Output the [X, Y] coordinate of the center of the cell containing the given text.  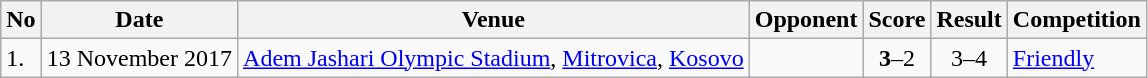
3–2 [897, 58]
Venue [494, 20]
Opponent [806, 20]
Competition [1076, 20]
Date [139, 20]
1. [21, 58]
13 November 2017 [139, 58]
Friendly [1076, 58]
Adem Jashari Olympic Stadium, Mitrovica, Kosovo [494, 58]
Result [969, 20]
No [21, 20]
Score [897, 20]
3–4 [969, 58]
